Identify which cell holds the provided text, then report its (x, y) central coordinate. 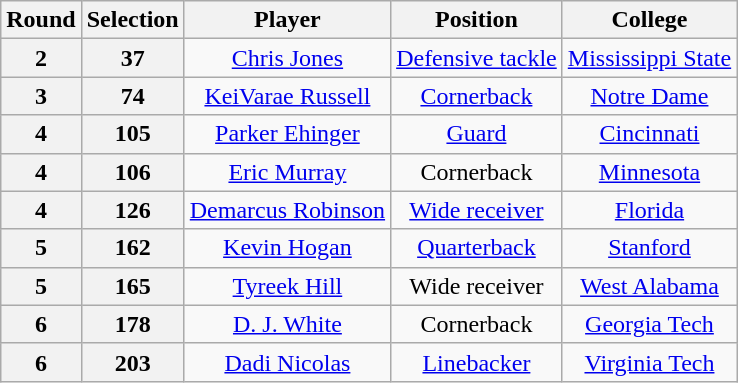
74 (132, 96)
106 (132, 172)
162 (132, 248)
Virginia Tech (649, 362)
37 (132, 58)
Selection (132, 20)
Parker Ehinger (287, 134)
Player (287, 20)
Position (477, 20)
Demarcus Robinson (287, 210)
Florida (649, 210)
Cincinnati (649, 134)
West Alabama (649, 286)
Quarterback (477, 248)
Round (41, 20)
Georgia Tech (649, 324)
203 (132, 362)
2 (41, 58)
178 (132, 324)
Defensive tackle (477, 58)
Dadi Nicolas (287, 362)
Notre Dame (649, 96)
Guard (477, 134)
105 (132, 134)
Tyreek Hill (287, 286)
Minnesota (649, 172)
165 (132, 286)
Stanford (649, 248)
Eric Murray (287, 172)
Linebacker (477, 362)
126 (132, 210)
College (649, 20)
Chris Jones (287, 58)
3 (41, 96)
Mississippi State (649, 58)
D. J. White (287, 324)
Kevin Hogan (287, 248)
KeiVarae Russell (287, 96)
